For the text-containing cell, return its midpoint in (x, y) coordinate format. 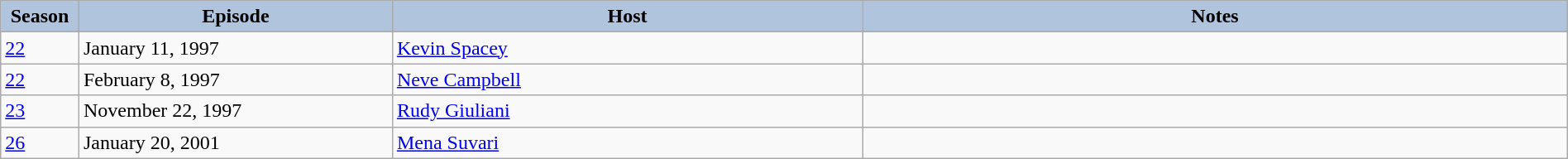
January 20, 2001 (235, 142)
January 11, 1997 (235, 48)
November 22, 1997 (235, 111)
Season (40, 17)
Host (627, 17)
Rudy Giuliani (627, 111)
Mena Suvari (627, 142)
February 8, 1997 (235, 79)
26 (40, 142)
23 (40, 111)
Notes (1216, 17)
Kevin Spacey (627, 48)
Episode (235, 17)
Neve Campbell (627, 79)
